Return the (X, Y) coordinate for the center point of the cell that contains the specified text.  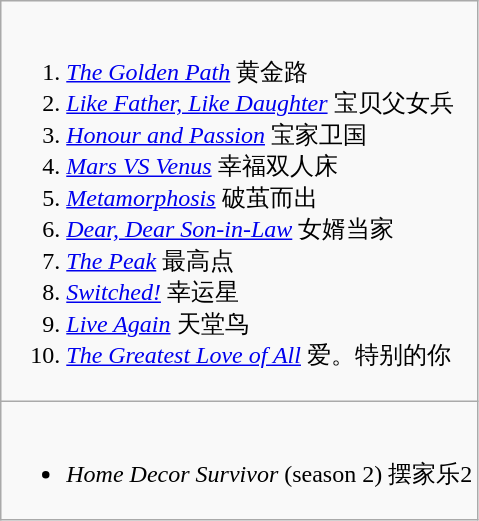
Home Decor Survivor (season 2) 摆家乐2 (240, 461)
